Locate the cell with the specified text and output its (X, Y) center coordinate. 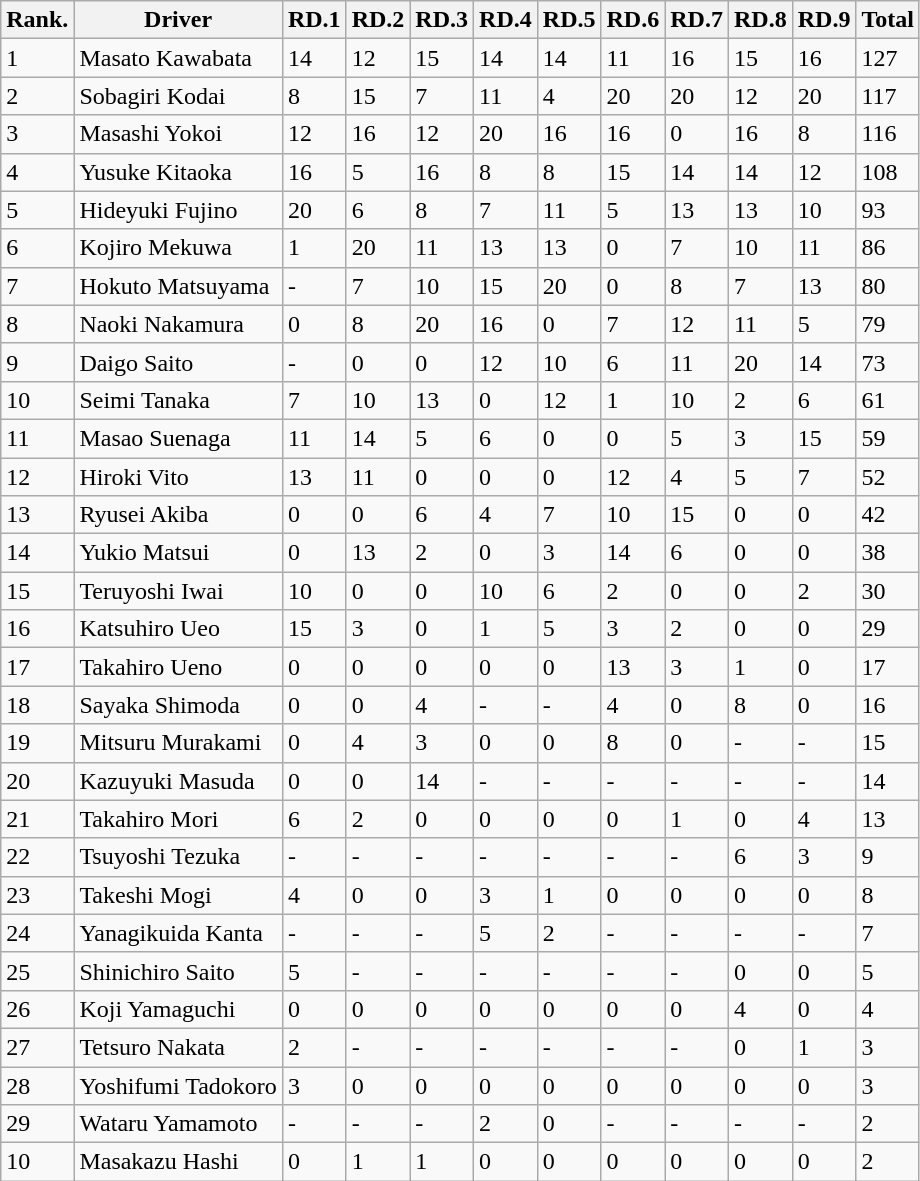
RD.3 (442, 20)
59 (888, 438)
Ryusei Akiba (178, 515)
26 (38, 1009)
Daigo Saito (178, 362)
RD.7 (697, 20)
Sayaka Shimoda (178, 705)
80 (888, 286)
127 (888, 58)
Sobagiri Kodai (178, 96)
Hokuto Matsuyama (178, 286)
Hideyuki Fujino (178, 210)
52 (888, 477)
61 (888, 400)
38 (888, 553)
Tetsuro Nakata (178, 1047)
21 (38, 819)
22 (38, 857)
Rank. (38, 20)
Masao Suenaga (178, 438)
28 (38, 1085)
RD.1 (314, 20)
Yusuke Kitaoka (178, 172)
23 (38, 895)
116 (888, 134)
Kojiro Mekuwa (178, 248)
Mitsuru Murakami (178, 743)
108 (888, 172)
117 (888, 96)
73 (888, 362)
18 (38, 705)
Takeshi Mogi (178, 895)
Teruyoshi Iwai (178, 591)
Kazuyuki Masuda (178, 781)
Yanagikuida Kanta (178, 933)
Tsuyoshi Tezuka (178, 857)
Katsuhiro Ueo (178, 629)
Yukio Matsui (178, 553)
RD.8 (760, 20)
Seimi Tanaka (178, 400)
25 (38, 971)
Masashi Yokoi (178, 134)
Takahiro Mori (178, 819)
Takahiro Ueno (178, 667)
79 (888, 324)
27 (38, 1047)
Koji Yamaguchi (178, 1009)
30 (888, 591)
RD.5 (569, 20)
42 (888, 515)
Hiroki Vito (178, 477)
Total (888, 20)
19 (38, 743)
Yoshifumi Tadokoro (178, 1085)
Naoki Nakamura (178, 324)
Driver (178, 20)
RD.9 (824, 20)
Wataru Yamamoto (178, 1124)
24 (38, 933)
93 (888, 210)
RD.6 (633, 20)
Shinichiro Saito (178, 971)
RD.4 (506, 20)
RD.2 (378, 20)
86 (888, 248)
Masakazu Hashi (178, 1162)
Masato Kawabata (178, 58)
